Pinpoint the cell where the given text exists, returning its [X, Y] midpoint coordinate. 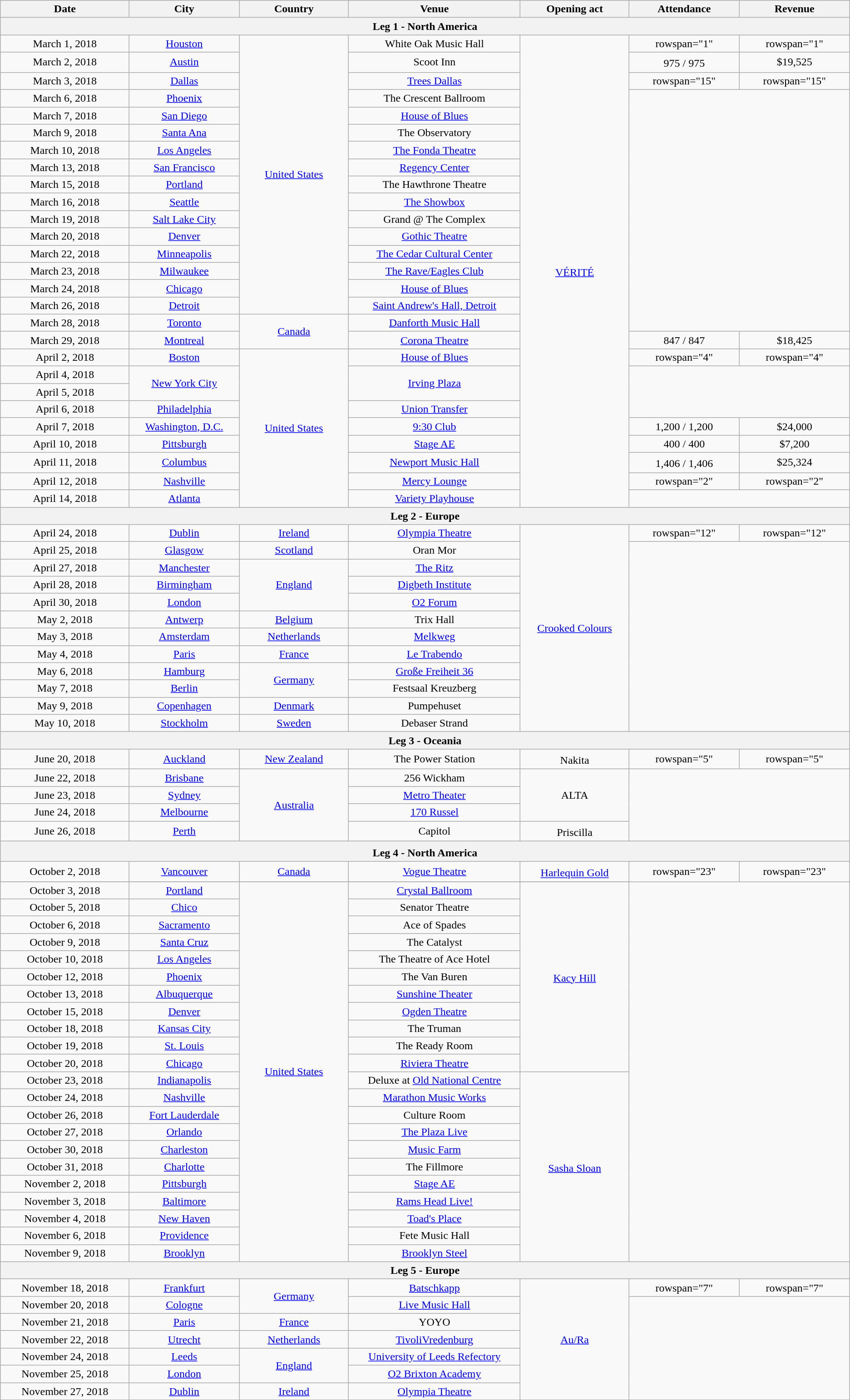
March 26, 2018 [65, 305]
April 2, 2018 [65, 357]
Deluxe at Old National Centre [435, 1081]
June 22, 2018 [65, 778]
The Power Station [435, 759]
Au/Ra [575, 1339]
The Plaza Live [435, 1132]
Milwaukee [184, 271]
April 25, 2018 [65, 550]
Trees Dallas [435, 81]
Le Trabendo [435, 654]
Ace of Spades [435, 925]
The Hawthrone Theatre [435, 185]
Saint Andrew's Hall, Detroit [435, 305]
1,200 / 1,200 [684, 427]
Brooklyn Steel [435, 1253]
Marathon Music Works [435, 1098]
O2 Brixton Academy [435, 1374]
Santa Cruz [184, 942]
Crooked Colours [575, 628]
November 24, 2018 [65, 1357]
$25,324 [795, 463]
Copenhagen [184, 706]
YOYO [435, 1322]
The Observatory [435, 133]
Dallas [184, 81]
Fete Music Hall [435, 1236]
Santa Ana [184, 133]
March 3, 2018 [65, 81]
October 9, 2018 [65, 942]
Seattle [184, 202]
Antwerp [184, 619]
November 25, 2018 [65, 1374]
March 6, 2018 [65, 98]
Revenue [795, 9]
November 27, 2018 [65, 1391]
March 24, 2018 [65, 288]
Berlin [184, 688]
Charleston [184, 1149]
$18,425 [795, 340]
Brisbane [184, 778]
May 4, 2018 [65, 654]
New Zealand [294, 759]
Manchester [184, 568]
Ogden Theatre [435, 1011]
Melbourne [184, 812]
Variety Playhouse [435, 498]
Montreal [184, 340]
New Haven [184, 1218]
The Crescent Ballroom [435, 98]
Capitol [435, 831]
ALTA [575, 795]
Riviera Theatre [435, 1063]
Attendance [684, 9]
November 20, 2018 [65, 1305]
Sunshine Theater [435, 994]
April 27, 2018 [65, 568]
Mercy Lounge [435, 481]
Live Music Hall [435, 1305]
June 20, 2018 [65, 759]
Atlanta [184, 498]
Leg 1 - North America [425, 26]
November 3, 2018 [65, 1201]
April 12, 2018 [65, 481]
March 9, 2018 [65, 133]
May 10, 2018 [65, 723]
The Ready Room [435, 1046]
Auckland [184, 759]
Detroit [184, 305]
Indianapolis [184, 1081]
Corona Theatre [435, 340]
Irving Plaza [435, 383]
October 30, 2018 [65, 1149]
Philadelphia [184, 409]
Providence [184, 1236]
Culture Room [435, 1115]
Digbeth Institute [435, 585]
November 18, 2018 [65, 1287]
Chico [184, 908]
Nakita [575, 759]
April 14, 2018 [65, 498]
October 2, 2018 [65, 871]
$7,200 [795, 444]
October 5, 2018 [65, 908]
San Diego [184, 116]
March 7, 2018 [65, 116]
March 1, 2018 [65, 44]
The Showbox [435, 202]
Leg 3 - Oceania [425, 740]
April 4, 2018 [65, 375]
Senator Theatre [435, 908]
Music Farm [435, 1149]
October 18, 2018 [65, 1028]
Trix Hall [435, 619]
Boston [184, 357]
May 6, 2018 [65, 671]
March 22, 2018 [65, 254]
May 3, 2018 [65, 637]
October 23, 2018 [65, 1081]
Grand @ The Complex [435, 219]
November 21, 2018 [65, 1322]
March 10, 2018 [65, 150]
October 26, 2018 [65, 1115]
May 2, 2018 [65, 619]
Priscilla [575, 831]
Leg 5 - Europe [425, 1270]
March 15, 2018 [65, 185]
The Van Buren [435, 977]
San Francisco [184, 167]
Newport Music Hall [435, 463]
Metro Theater [435, 795]
March 2, 2018 [65, 63]
Washington, D.C. [184, 427]
Crystal Ballroom [435, 890]
Pumpehuset [435, 706]
October 13, 2018 [65, 994]
Sydney [184, 795]
Salt Lake City [184, 219]
October 15, 2018 [65, 1011]
March 20, 2018 [65, 236]
The Rave/Eagles Club [435, 271]
March 28, 2018 [65, 323]
March 19, 2018 [65, 219]
Oran Mor [435, 550]
The Ritz [435, 568]
170 Russel [435, 812]
Danforth Music Hall [435, 323]
Union Transfer [435, 409]
Denmark [294, 706]
The Theatre of Ace Hotel [435, 959]
Utrecht [184, 1339]
November 9, 2018 [65, 1253]
October 24, 2018 [65, 1098]
Venue [435, 9]
April 10, 2018 [65, 444]
Toronto [184, 323]
April 6, 2018 [65, 409]
Vancouver [184, 871]
Gothic Theatre [435, 236]
St. Louis [184, 1046]
April 24, 2018 [65, 533]
November 2, 2018 [65, 1184]
Leg 2 - Europe [425, 516]
Melkweg [435, 637]
Cologne [184, 1305]
White Oak Music Hall [435, 44]
March 29, 2018 [65, 340]
April 7, 2018 [65, 427]
Houston [184, 44]
May 9, 2018 [65, 706]
Australia [294, 805]
$19,525 [795, 63]
Country [294, 9]
June 26, 2018 [65, 831]
VÉRITÉ [575, 271]
Perth [184, 831]
Date [65, 9]
Leg 4 - North America [425, 851]
Harlequin Gold [575, 871]
Frankfurt [184, 1287]
October 6, 2018 [65, 925]
9:30 Club [435, 427]
November 4, 2018 [65, 1218]
Orlando [184, 1132]
Kacy Hill [575, 977]
Columbus [184, 463]
Festsaal Kreuzberg [435, 688]
256 Wickham [435, 778]
October 12, 2018 [65, 977]
The Truman [435, 1028]
City [184, 9]
Austin [184, 63]
November 6, 2018 [65, 1236]
Leeds [184, 1357]
April 11, 2018 [65, 463]
Brooklyn [184, 1253]
October 10, 2018 [65, 959]
May 7, 2018 [65, 688]
Vogue Theatre [435, 871]
October 20, 2018 [65, 1063]
June 23, 2018 [65, 795]
Toad's Place [435, 1218]
Birmingham [184, 585]
The Fonda Theatre [435, 150]
October 19, 2018 [65, 1046]
Opening act [575, 9]
TivoliVredenburg [435, 1339]
University of Leeds Refectory [435, 1357]
New York City [184, 383]
April 30, 2018 [65, 602]
Hamburg [184, 671]
975 / 975 [684, 63]
400 / 400 [684, 444]
March 16, 2018 [65, 202]
Minneapolis [184, 254]
March 23, 2018 [65, 271]
Rams Head Live! [435, 1201]
Glasgow [184, 550]
April 28, 2018 [65, 585]
$24,000 [795, 427]
April 5, 2018 [65, 392]
October 31, 2018 [65, 1167]
Baltimore [184, 1201]
Kansas City [184, 1028]
October 27, 2018 [65, 1132]
October 3, 2018 [65, 890]
Albuquerque [184, 994]
The Fillmore [435, 1167]
Debaser Strand [435, 723]
Stockholm [184, 723]
Belgium [294, 619]
847 / 847 [684, 340]
Scotland [294, 550]
Große Freiheit 36 [435, 671]
Sweden [294, 723]
Batschkapp [435, 1287]
1,406 / 1,406 [684, 463]
June 24, 2018 [65, 812]
March 13, 2018 [65, 167]
Fort Lauderdale [184, 1115]
Sasha Sloan [575, 1167]
November 22, 2018 [65, 1339]
O2 Forum [435, 602]
Sacramento [184, 925]
Charlotte [184, 1167]
The Cedar Cultural Center [435, 254]
Amsterdam [184, 637]
Regency Center [435, 167]
The Catalyst [435, 942]
Scoot Inn [435, 63]
